Return [X, Y] of the center of cell containing provided text 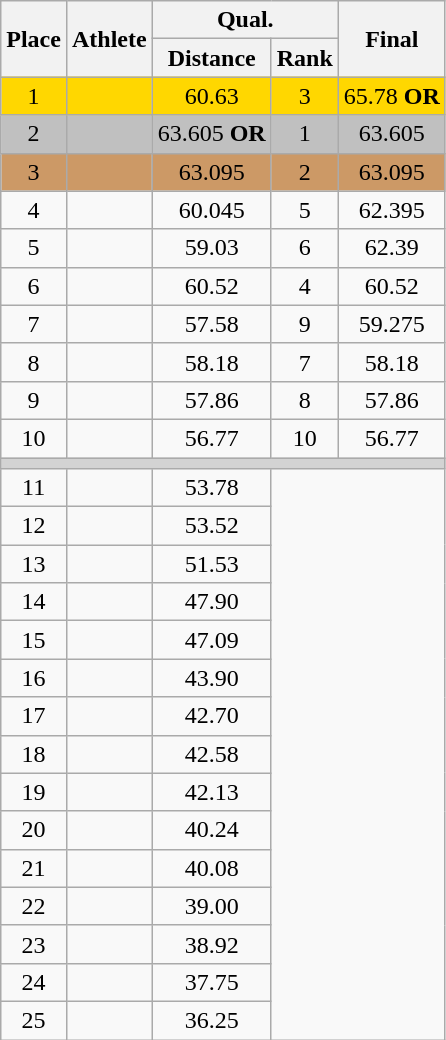
20 [34, 830]
60.63 [212, 96]
43.90 [212, 678]
15 [34, 640]
40.08 [212, 868]
62.395 [392, 210]
38.92 [212, 944]
37.75 [212, 982]
47.90 [212, 602]
Place [34, 39]
51.53 [212, 564]
59.03 [212, 248]
21 [34, 868]
Qual. [245, 20]
Rank [304, 58]
39.00 [212, 906]
36.25 [212, 1020]
Athlete [109, 39]
63.605 [392, 134]
63.605 OR [212, 134]
42.58 [212, 754]
65.78 OR [392, 96]
17 [34, 716]
40.24 [212, 830]
11 [34, 488]
18 [34, 754]
24 [34, 982]
53.52 [212, 526]
42.13 [212, 792]
60.045 [212, 210]
25 [34, 1020]
Distance [212, 58]
14 [34, 602]
13 [34, 564]
16 [34, 678]
47.09 [212, 640]
Final [392, 39]
12 [34, 526]
53.78 [212, 488]
22 [34, 906]
42.70 [212, 716]
57.58 [212, 324]
23 [34, 944]
59.275 [392, 324]
62.39 [392, 248]
19 [34, 792]
